Detect which cell encompasses the target text, then output its [x, y] center coordinate. 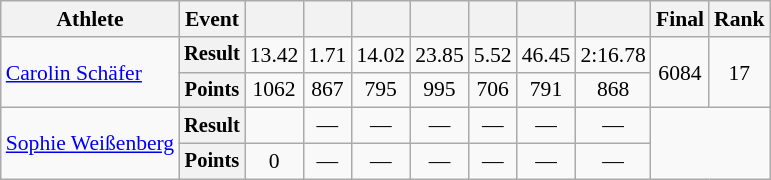
17 [740, 72]
995 [440, 90]
867 [327, 90]
Carolin Schäfer [90, 72]
2:16.78 [612, 55]
5.52 [493, 55]
0 [274, 162]
23.85 [440, 55]
795 [380, 90]
868 [612, 90]
Sophie Weißenberg [90, 144]
Athlete [90, 19]
1.71 [327, 55]
13.42 [274, 55]
791 [546, 90]
14.02 [380, 55]
Rank [740, 19]
6084 [680, 72]
Event [212, 19]
46.45 [546, 55]
1062 [274, 90]
706 [493, 90]
Final [680, 19]
